Search for the cell housing the specified text and yield its (x, y) center coordinate. 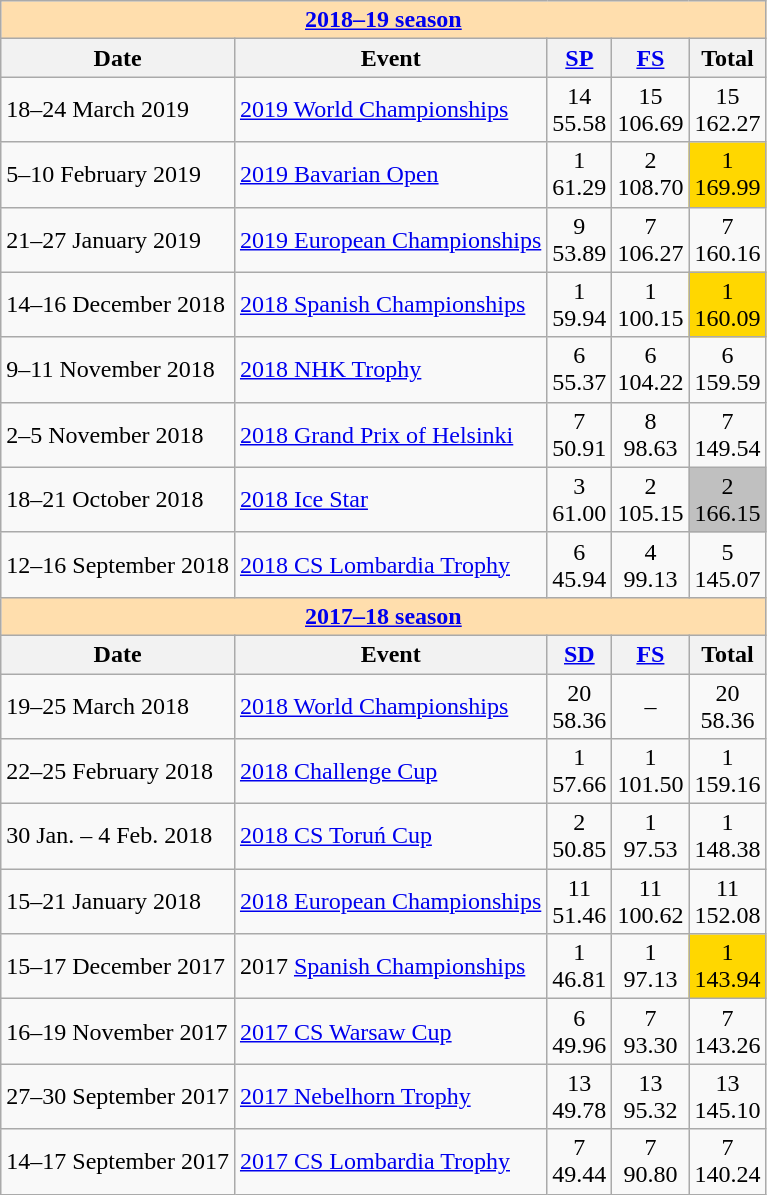
1 143.94 (728, 966)
7 50.91 (580, 434)
2 166.15 (728, 500)
2018 World Championships (390, 706)
12–16 September 2018 (118, 564)
14–17 September 2017 (118, 1162)
13 95.32 (650, 1096)
11 100.62 (650, 902)
15 162.27 (728, 110)
18–24 March 2019 (118, 110)
2018 Grand Prix of Helsinki (390, 434)
8 98.63 (650, 434)
11 51.46 (580, 902)
2 108.70 (650, 174)
7 49.44 (580, 1162)
4 99.13 (650, 564)
6 45.94 (580, 564)
2018 Ice Star (390, 500)
16–19 November 2017 (118, 1032)
1 160.09 (728, 304)
2017 Nebelhorn Trophy (390, 1096)
11 152.08 (728, 902)
– (650, 706)
27–30 September 2017 (118, 1096)
9 53.89 (580, 240)
2017 CS Warsaw Cup (390, 1032)
1 46.81 (580, 966)
6 49.96 (580, 1032)
1 59.94 (580, 304)
1 61.29 (580, 174)
SP (580, 58)
2019 European Championships (390, 240)
1 97.53 (650, 836)
1 97.13 (650, 966)
2017–18 season (384, 616)
30 Jan. – 4 Feb. 2018 (118, 836)
6 104.22 (650, 370)
2018 CS Toruń Cup (390, 836)
1 159.16 (728, 772)
19–25 March 2018 (118, 706)
2017 CS Lombardia Trophy (390, 1162)
14 55.58 (580, 110)
21–27 January 2019 (118, 240)
2018 NHK Trophy (390, 370)
13 49.78 (580, 1096)
1 101.50 (650, 772)
13 145.10 (728, 1096)
7 106.27 (650, 240)
7 140.24 (728, 1162)
7 90.80 (650, 1162)
SD (580, 654)
15–17 December 2017 (118, 966)
1 148.38 (728, 836)
2–5 November 2018 (118, 434)
15–21 January 2018 (118, 902)
2 50.85 (580, 836)
7 160.16 (728, 240)
14–16 December 2018 (118, 304)
1 57.66 (580, 772)
15 106.69 (650, 110)
2018 European Championships (390, 902)
2017 Spanish Championships (390, 966)
18–21 October 2018 (118, 500)
9–11 November 2018 (118, 370)
7 149.54 (728, 434)
2019 World Championships (390, 110)
1 169.99 (728, 174)
2018 Challenge Cup (390, 772)
5 145.07 (728, 564)
2 105.15 (650, 500)
6 55.37 (580, 370)
22–25 February 2018 (118, 772)
3 61.00 (580, 500)
7 93.30 (650, 1032)
5–10 February 2019 (118, 174)
1 100.15 (650, 304)
2019 Bavarian Open (390, 174)
2018 Spanish Championships (390, 304)
7 143.26 (728, 1032)
2018–19 season (384, 20)
2018 CS Lombardia Trophy (390, 564)
6 159.59 (728, 370)
